Scan for the cell matching the given text and deliver its [x, y] coordinate at center. 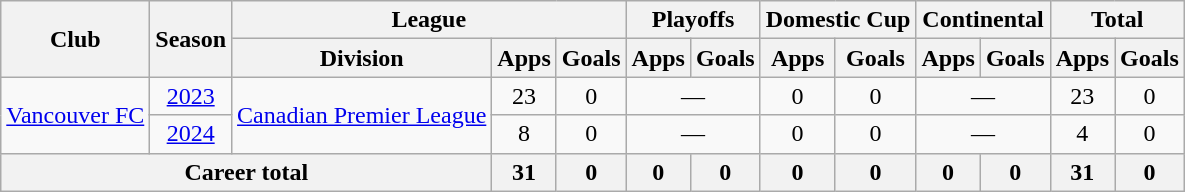
2023 [191, 96]
2024 [191, 134]
League [429, 20]
Career total [246, 172]
4 [1082, 134]
Season [191, 39]
Total [1117, 20]
Playoffs [693, 20]
Vancouver FC [76, 115]
Continental [983, 20]
Domestic Cup [838, 20]
Division [362, 58]
Canadian Premier League [362, 115]
Club [76, 39]
8 [524, 134]
